Output the (X, Y) coordinate of the center of the cell containing the given text.  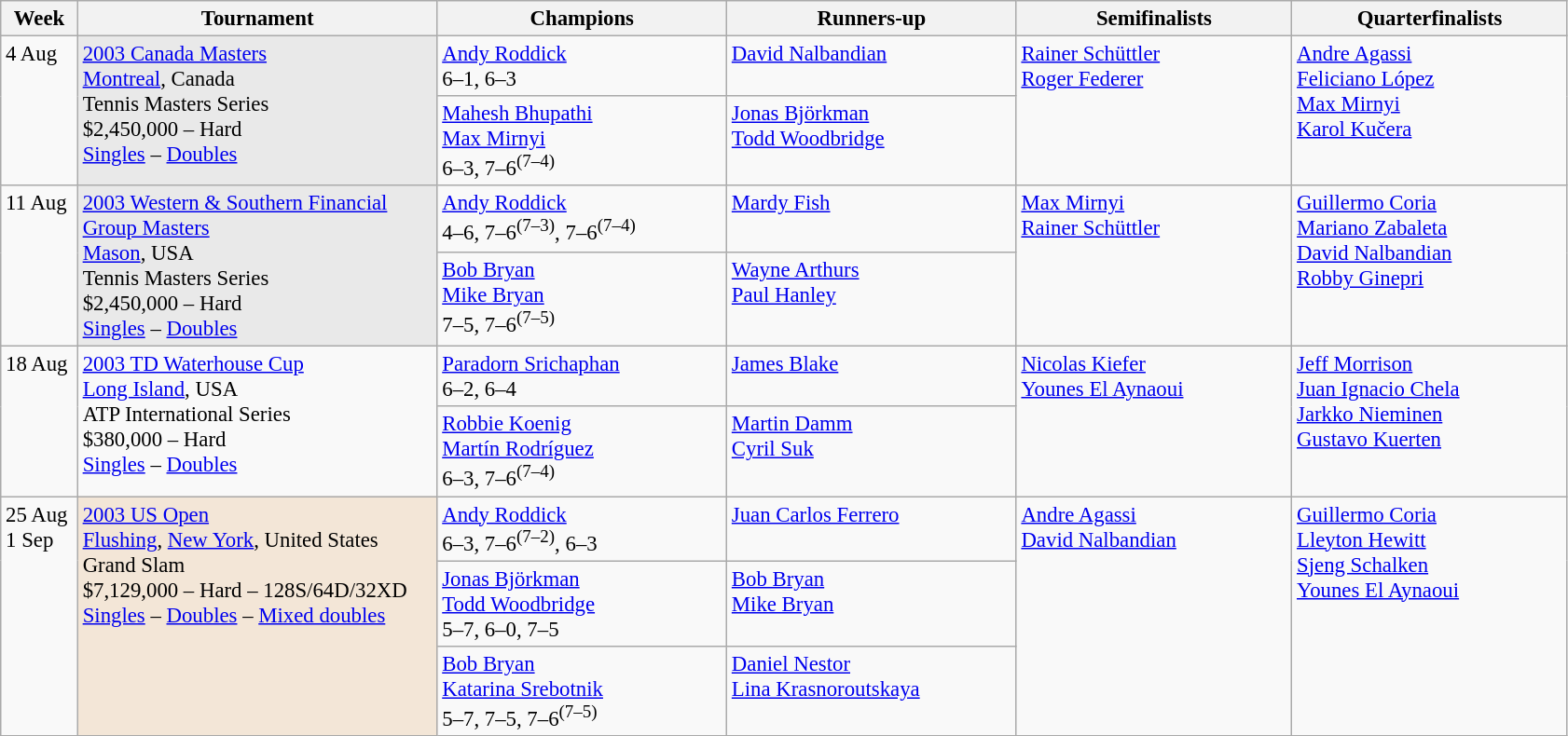
Andre Agassi David Nalbandian (1154, 617)
18 Aug (39, 421)
Martin Damm Cyril Suk (873, 451)
4 Aug (39, 112)
11 Aug (39, 266)
Max Mirnyi Rainer Schüttler (1154, 266)
Rainer Schüttler Roger Federer (1154, 112)
2003 TD Waterhouse Cup Long Island, USAATP International Series$380,000 – Hard Singles – Doubles (257, 421)
2003 US Open Flushing, New York, United StatesGrand Slam$7,129,000 – Hard – 128S/64D/32XDSingles – Doubles – Mixed doubles (257, 617)
Semifinalists (1154, 19)
Week (39, 19)
2003 Canada Masters Montreal, CanadaTennis Masters Series$2,450,000 – Hard Singles – Doubles (257, 112)
Mardy Fish (873, 219)
Champions (582, 19)
Guillermo Coria Mariano Zabaleta David Nalbandian Robby Ginepri (1430, 266)
Jonas Björkman Todd Woodbridge5–7, 6–0, 7–5 (582, 604)
Andre Agassi Feliciano López Max Mirnyi Karol Kučera (1430, 112)
Jonas Björkman Todd Woodbridge (873, 141)
Mahesh Bhupathi Max Mirnyi 6–3, 7–6(7–4) (582, 141)
Wayne Arthurs Paul Hanley (873, 300)
25 Aug1 Sep (39, 617)
2003 Western & Southern Financial Group Masters Mason, USATennis Masters Series$2,450,000 – Hard Singles – Doubles (257, 266)
Andy Roddick 4–6, 7–6(7–3), 7–6(7–4) (582, 219)
Jeff Morrison Juan Ignacio Chela Jarkko Nieminen Gustavo Kuerten (1430, 421)
Robbie Koenig Martín Rodríguez 6–3, 7–6(7–4) (582, 451)
David Nalbandian (873, 67)
Bob Bryan Katarina Srebotnik 5–7, 7–5, 7–6(7–5) (582, 690)
Tournament (257, 19)
James Blake (873, 376)
Nicolas Kiefer Younes El Aynaoui (1154, 421)
Daniel Nestor Lina Krasnoroutskaya (873, 690)
Runners-up (873, 19)
Andy Roddick6–3, 7–6(7–2), 6–3 (582, 529)
Bob Bryan Mike Bryan (873, 604)
Paradorn Srichaphan 6–2, 6–4 (582, 376)
Quarterfinalists (1430, 19)
Guillermo Coria Lleyton Hewitt Sjeng Schalken Younes El Aynaoui (1430, 617)
Andy Roddick 6–1, 6–3 (582, 67)
Bob Bryan Mike Bryan 7–5, 7–6(7–5) (582, 300)
Juan Carlos Ferrero (873, 529)
